Output the (X, Y) coordinate of the center of the cell containing the given text.  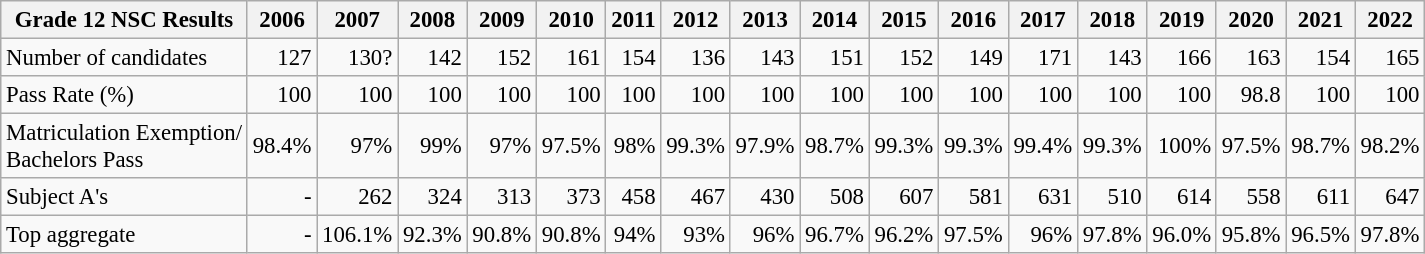
Pass Rate (%) (124, 95)
631 (1042, 197)
2010 (572, 20)
313 (502, 197)
2012 (696, 20)
99% (432, 146)
149 (974, 58)
611 (1320, 197)
Top aggregate (124, 235)
647 (1390, 197)
2014 (834, 20)
130? (358, 58)
166 (1182, 58)
100% (1182, 146)
161 (572, 58)
2013 (764, 20)
98% (634, 146)
127 (282, 58)
99.4% (1042, 146)
2008 (432, 20)
136 (696, 58)
607 (904, 197)
98.4% (282, 146)
458 (634, 197)
97.9% (764, 146)
2019 (1182, 20)
163 (1250, 58)
262 (358, 197)
508 (834, 197)
Number of candidates (124, 58)
95.8% (1250, 235)
510 (1112, 197)
Subject A's (124, 197)
558 (1250, 197)
96.0% (1182, 235)
98.8 (1250, 95)
430 (764, 197)
2018 (1112, 20)
2022 (1390, 20)
2009 (502, 20)
98.2% (1390, 146)
165 (1390, 58)
581 (974, 197)
324 (432, 197)
142 (432, 58)
467 (696, 197)
93% (696, 235)
151 (834, 58)
92.3% (432, 235)
96.7% (834, 235)
2021 (1320, 20)
2007 (358, 20)
Matriculation Exemption/Bachelors Pass (124, 146)
96.2% (904, 235)
2020 (1250, 20)
2017 (1042, 20)
2015 (904, 20)
171 (1042, 58)
2016 (974, 20)
96.5% (1320, 235)
2006 (282, 20)
373 (572, 197)
2011 (634, 20)
614 (1182, 197)
94% (634, 235)
106.1% (358, 235)
Grade 12 NSC Results (124, 20)
